Provide the [x, y] coordinate of the cell's center where the given text is located.  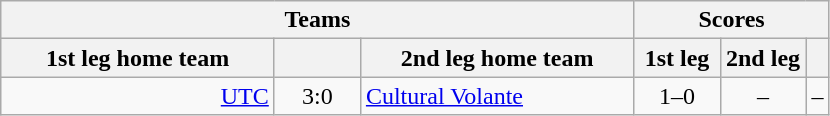
2nd leg home team [497, 58]
1–0 [677, 96]
Teams [318, 20]
3:0 [317, 96]
1st leg [677, 58]
2nd leg [763, 58]
1st leg home team [138, 58]
Scores [732, 20]
Cultural Volante [497, 96]
UTC [138, 96]
